Determine the (X, Y) coordinate at the center of the cell enclosing the given text.  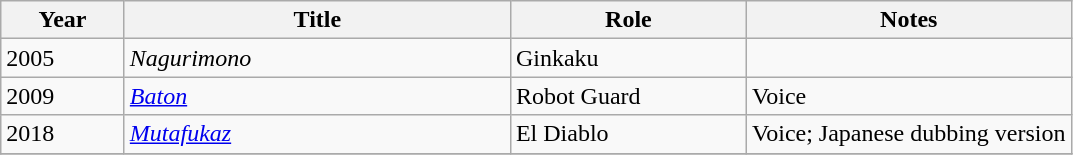
Notes (908, 20)
Baton (317, 96)
Robot Guard (628, 96)
2005 (63, 58)
2009 (63, 96)
Year (63, 20)
Voice (908, 96)
Nagurimono (317, 58)
Role (628, 20)
Title (317, 20)
Voice; Japanese dubbing version (908, 134)
Mutafukaz (317, 134)
2018 (63, 134)
Ginkaku (628, 58)
El Diablo (628, 134)
